Search for the cell housing the specified text and yield its [x, y] center coordinate. 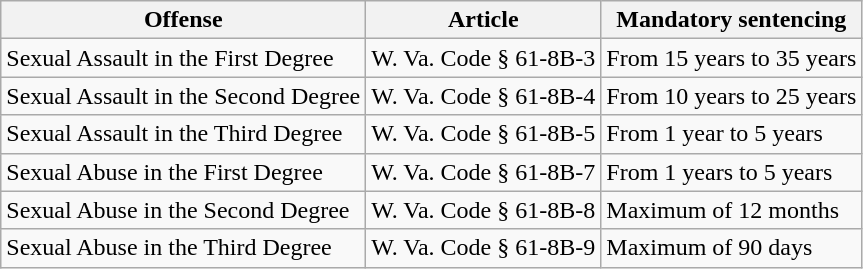
Sexual Assault in the First Degree [184, 58]
Article [484, 20]
W. Va. Code § 61-8B-7 [484, 172]
Offense [184, 20]
W. Va. Code § 61-8B-8 [484, 210]
From 1 years to 5 years [732, 172]
Maximum of 12 months [732, 210]
From 15 years to 35 years [732, 58]
From 10 years to 25 years [732, 96]
W. Va. Code § 61-8B-3 [484, 58]
From 1 year to 5 years [732, 134]
Sexual Assault in the Second Degree [184, 96]
W. Va. Code § 61-8B-9 [484, 248]
Sexual Abuse in the Second Degree [184, 210]
Sexual Abuse in the Third Degree [184, 248]
Mandatory sentencing [732, 20]
W. Va. Code § 61-8B-5 [484, 134]
W. Va. Code § 61-8B-4 [484, 96]
Maximum of 90 days [732, 248]
Sexual Assault in the Third Degree [184, 134]
Sexual Abuse in the First Degree [184, 172]
